Provide the [X, Y] coordinate of the cell's center where the given text is located.  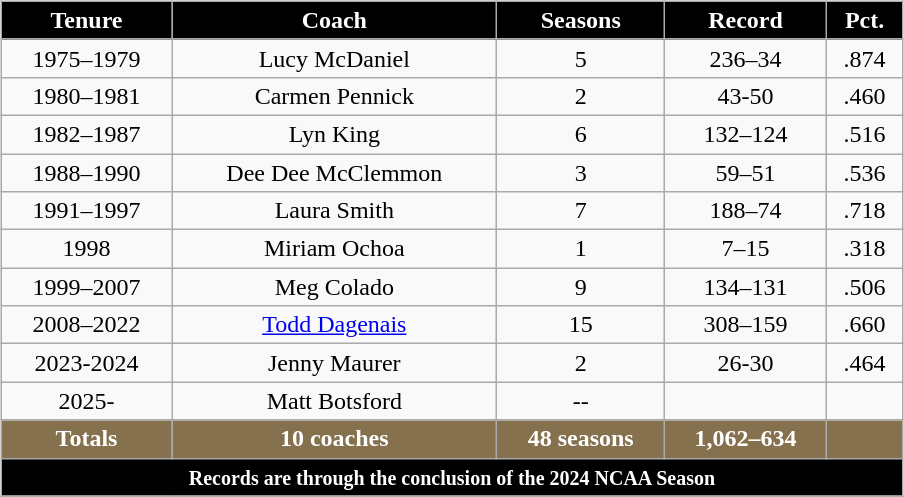
5 [581, 58]
.460 [864, 96]
Seasons [581, 20]
1,062–634 [746, 439]
.536 [864, 173]
.718 [864, 211]
.506 [864, 287]
Records are through the conclusion of the 2024 NCAA Season [452, 477]
2025- [86, 401]
Matt Botsford [334, 401]
Laura Smith [334, 211]
1980–1981 [86, 96]
.516 [864, 134]
Lyn King [334, 134]
10 coaches [334, 439]
132–124 [746, 134]
6 [581, 134]
43-50 [746, 96]
Pct. [864, 20]
1998 [86, 249]
Jenny Maurer [334, 363]
7 [581, 211]
2008–2022 [86, 325]
1982–1987 [86, 134]
-- [581, 401]
Meg Colado [334, 287]
308–159 [746, 325]
236–34 [746, 58]
2023-2024 [86, 363]
.464 [864, 363]
Record [746, 20]
188–74 [746, 211]
.660 [864, 325]
Dee Dee McClemmon [334, 173]
Totals [86, 439]
Lucy McDaniel [334, 58]
134–131 [746, 287]
3 [581, 173]
.318 [864, 249]
1 [581, 249]
Carmen Pennick [334, 96]
.874 [864, 58]
Tenure [86, 20]
1988–1990 [86, 173]
48 seasons [581, 439]
7–15 [746, 249]
9 [581, 287]
Todd Dagenais [334, 325]
15 [581, 325]
59–51 [746, 173]
26-30 [746, 363]
Miriam Ochoa [334, 249]
1991–1997 [86, 211]
Coach [334, 20]
1975–1979 [86, 58]
1999–2007 [86, 287]
